Identify which cell holds the provided text, then report its [x, y] central coordinate. 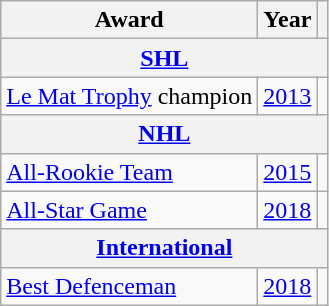
International [164, 248]
Le Mat Trophy champion [130, 96]
2013 [288, 96]
Year [288, 20]
All-Star Game [130, 210]
SHL [164, 58]
Best Defenceman [130, 286]
All-Rookie Team [130, 172]
Award [130, 20]
2015 [288, 172]
NHL [164, 134]
